Search for the cell housing the specified text and yield its (X, Y) center coordinate. 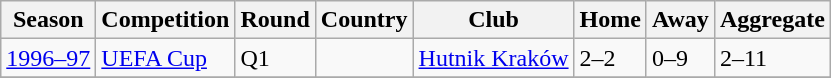
Aggregate (772, 20)
Country (364, 20)
1996–97 (48, 58)
Home (610, 20)
Away (680, 20)
2–2 (610, 58)
Club (494, 20)
UEFA Cup (166, 58)
Season (48, 20)
Hutnik Kraków (494, 58)
Round (275, 20)
2–11 (772, 58)
Competition (166, 20)
0–9 (680, 58)
Q1 (275, 58)
